Determine the (X, Y) coordinate at the center of the cell enclosing the given text.  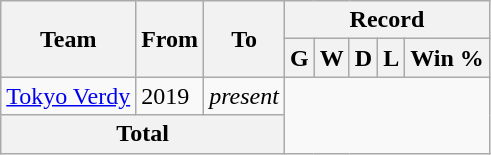
From (170, 39)
Team (68, 39)
2019 (170, 96)
G (299, 58)
D (363, 58)
W (332, 58)
To (244, 39)
L (392, 58)
Tokyo Verdy (68, 96)
Win % (448, 58)
Record (386, 20)
present (244, 96)
Total (143, 134)
